From the cell containing the given text, extract its center point as (x, y) coordinate. 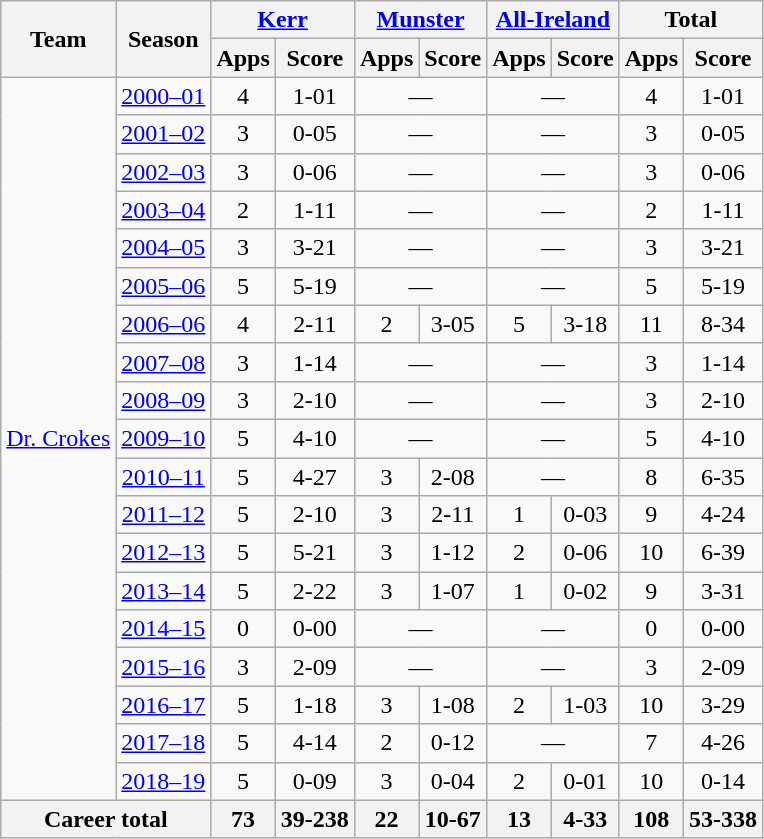
11 (651, 324)
Season (164, 39)
1-03 (585, 705)
2004–05 (164, 248)
2011–12 (164, 515)
0-12 (453, 743)
1-18 (314, 705)
2003–04 (164, 210)
1-07 (453, 591)
0-02 (585, 591)
3-31 (724, 591)
Kerr (282, 20)
Total (690, 20)
Dr. Crokes (58, 438)
2012–13 (164, 553)
10-67 (453, 819)
3-18 (585, 324)
2-22 (314, 591)
6-35 (724, 477)
2014–15 (164, 629)
2009–10 (164, 438)
3-29 (724, 705)
8 (651, 477)
2010–11 (164, 477)
2007–08 (164, 362)
4-33 (585, 819)
13 (519, 819)
53-338 (724, 819)
2000–01 (164, 96)
39-238 (314, 819)
1-12 (453, 553)
3-05 (453, 324)
Team (58, 39)
7 (651, 743)
4-14 (314, 743)
0-01 (585, 781)
22 (386, 819)
0-03 (585, 515)
73 (243, 819)
2-08 (453, 477)
5-21 (314, 553)
2008–09 (164, 400)
2005–06 (164, 286)
8-34 (724, 324)
1-08 (453, 705)
0-09 (314, 781)
2013–14 (164, 591)
4-24 (724, 515)
2016–17 (164, 705)
2001–02 (164, 134)
108 (651, 819)
2002–03 (164, 172)
4-26 (724, 743)
2015–16 (164, 667)
2006–06 (164, 324)
2017–18 (164, 743)
6-39 (724, 553)
0-14 (724, 781)
0-04 (453, 781)
2018–19 (164, 781)
4-27 (314, 477)
All-Ireland (553, 20)
Career total (106, 819)
Munster (420, 20)
